Capture the cell that displays the provided text and extract its [X, Y] central coordinate. 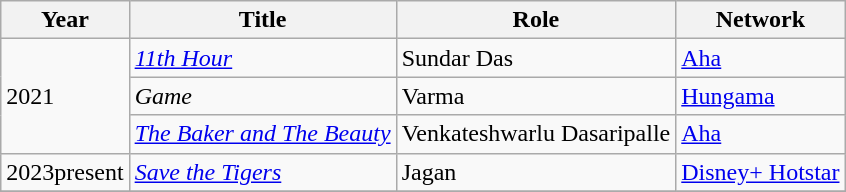
2021 [65, 96]
11th Hour [262, 58]
Save the Tigers [262, 172]
Jagan [536, 172]
Title [262, 20]
Network [760, 20]
Game [262, 96]
Venkateshwarlu Dasaripalle [536, 134]
Year [65, 20]
Varma [536, 96]
Disney+ Hotstar [760, 172]
Sundar Das [536, 58]
Role [536, 20]
2023present [65, 172]
Hungama [760, 96]
The Baker and The Beauty [262, 134]
